Pinpoint the cell where the given text exists, returning its [X, Y] midpoint coordinate. 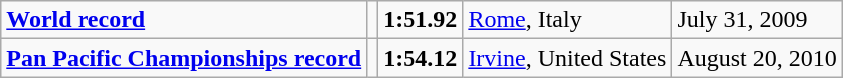
1:51.92 [420, 20]
1:54.12 [420, 58]
Irvine, United States [568, 58]
World record [184, 20]
July 31, 2009 [757, 20]
Rome, Italy [568, 20]
Pan Pacific Championships record [184, 58]
August 20, 2010 [757, 58]
